Return [x, y] of the center of cell containing provided text 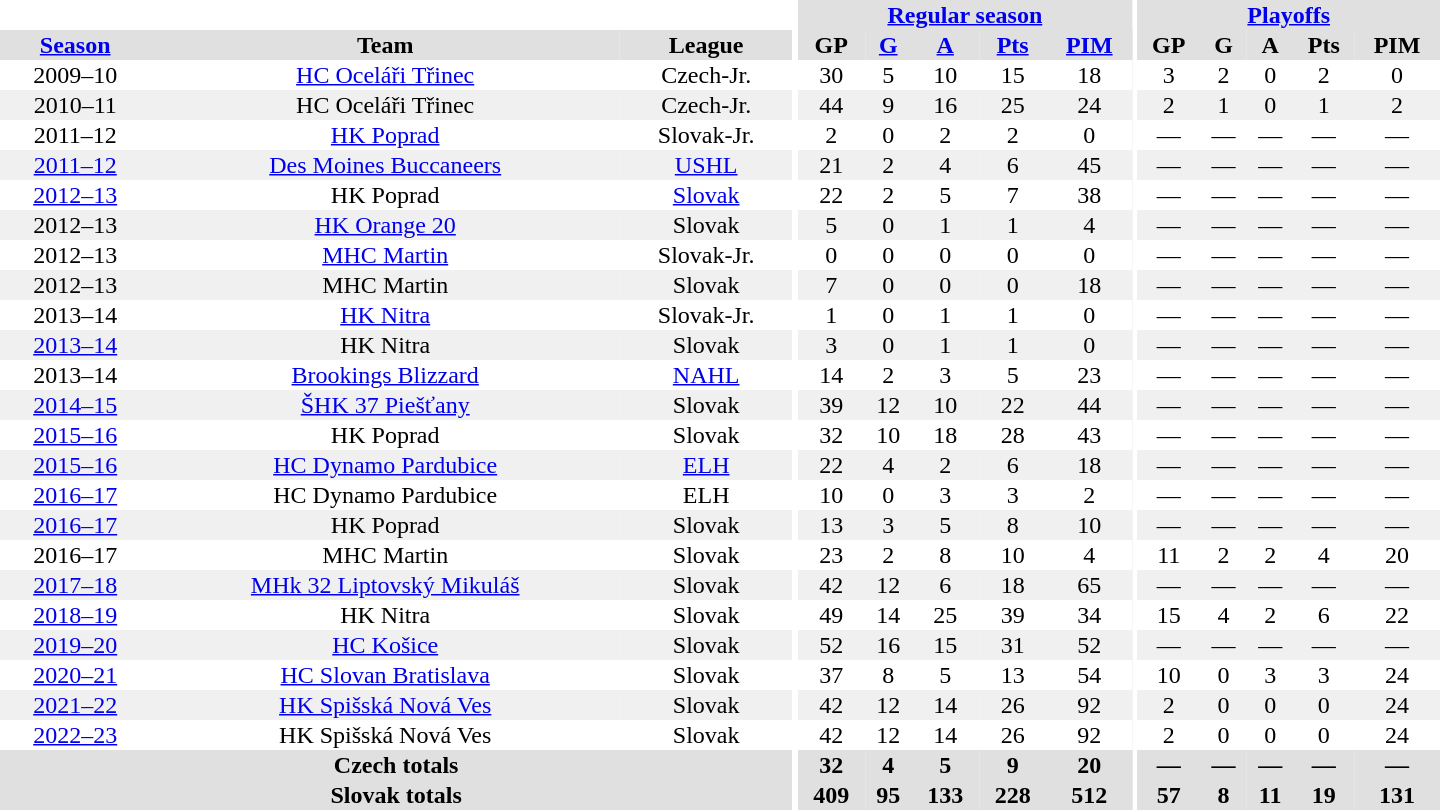
HC Slovan Bratislava [385, 675]
21 [830, 165]
133 [946, 795]
49 [830, 615]
2014–15 [75, 405]
2019–20 [75, 645]
54 [1089, 675]
HK Orange 20 [385, 225]
131 [1397, 795]
MHk 32 Liptovský Mikuláš [385, 585]
31 [1012, 645]
30 [830, 75]
2009–10 [75, 75]
37 [830, 675]
2018–19 [75, 615]
43 [1089, 435]
Season [75, 45]
57 [1168, 795]
ŠHK 37 Piešťany [385, 405]
Slovak totals [396, 795]
USHL [706, 165]
Brookings Blizzard [385, 375]
Des Moines Buccaneers [385, 165]
409 [830, 795]
Team [385, 45]
Regular season [964, 15]
34 [1089, 615]
2022–23 [75, 735]
2017–18 [75, 585]
2010–11 [75, 105]
2021–22 [75, 705]
228 [1012, 795]
19 [1324, 795]
65 [1089, 585]
Playoffs [1288, 15]
45 [1089, 165]
2020–21 [75, 675]
Czech totals [396, 765]
95 [888, 795]
NAHL [706, 375]
28 [1012, 435]
HC Košice [385, 645]
512 [1089, 795]
38 [1089, 195]
League [706, 45]
